Output the (X, Y) coordinate of the center of the cell containing the given text.  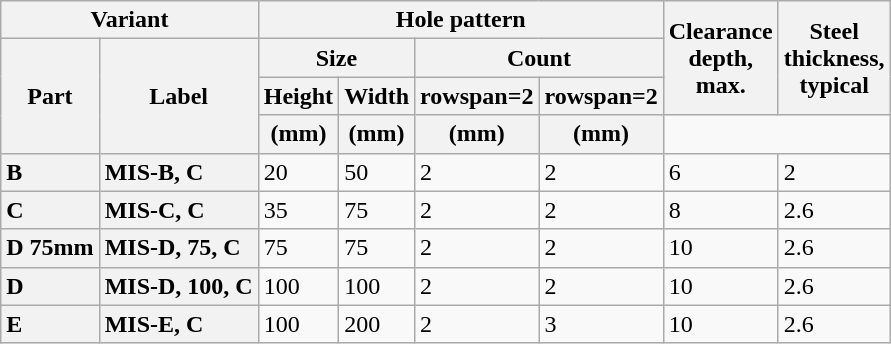
6 (720, 172)
MIS-D, 100, C (178, 286)
Label (178, 96)
Variant (130, 20)
Steel thickness, typical (834, 58)
D (50, 286)
D 75mm (50, 248)
Height (298, 96)
B (50, 172)
C (50, 210)
20 (298, 172)
Clearance depth, max. (720, 58)
50 (377, 172)
35 (298, 210)
Width (377, 96)
MIS-E, C (178, 324)
200 (377, 324)
3 (601, 324)
Hole pattern (460, 20)
Count (540, 58)
E (50, 324)
MIS-B, C (178, 172)
MIS-D, 75, C (178, 248)
8 (720, 210)
Part (50, 96)
Size (336, 58)
MIS-C, C (178, 210)
